Extract the (X, Y) coordinate from the center of the cell holding the provided text.  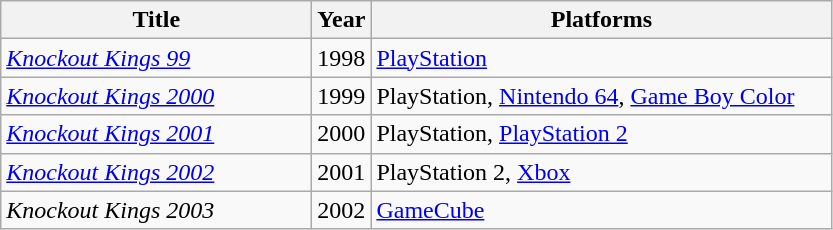
1999 (342, 96)
1998 (342, 58)
PlayStation (602, 58)
Knockout Kings 2001 (156, 134)
Year (342, 20)
Platforms (602, 20)
Title (156, 20)
Knockout Kings 2000 (156, 96)
PlayStation, Nintendo 64, Game Boy Color (602, 96)
2001 (342, 172)
Knockout Kings 99 (156, 58)
PlayStation 2, Xbox (602, 172)
2002 (342, 210)
2000 (342, 134)
PlayStation, PlayStation 2 (602, 134)
Knockout Kings 2002 (156, 172)
GameCube (602, 210)
Knockout Kings 2003 (156, 210)
